Pinpoint the cell where the given text exists, returning its (X, Y) midpoint coordinate. 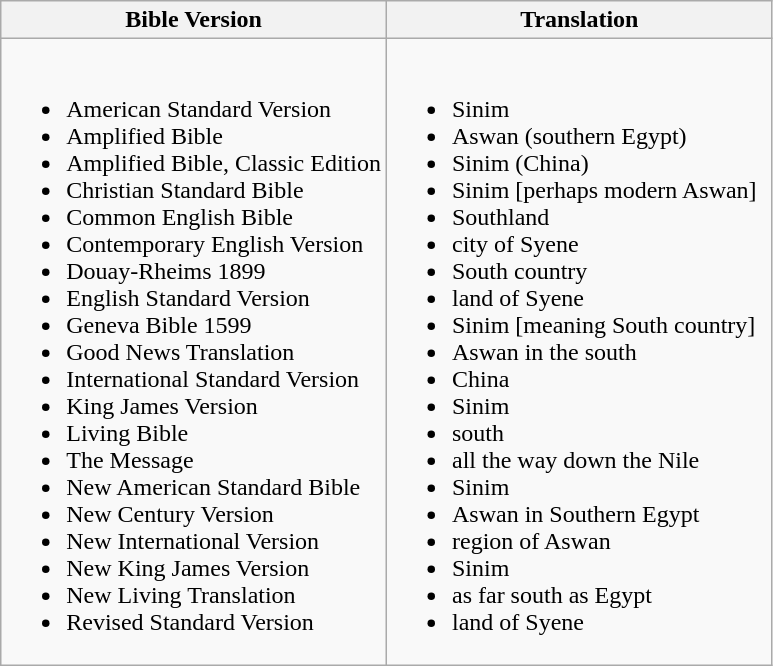
Bible Version (194, 20)
Translation (579, 20)
